From the cell containing the given text, extract its center point as [X, Y] coordinate. 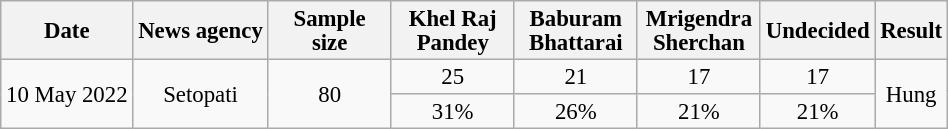
Khel Raj Pandey [452, 30]
31% [452, 112]
Date [67, 30]
News agency [200, 30]
Baburam Bhattarai [576, 30]
Mrigendra Sherchan [698, 30]
10 May 2022 [67, 94]
25 [452, 78]
Setopati [200, 94]
80 [330, 94]
21 [576, 78]
26% [576, 112]
Undecided [817, 30]
Result [912, 30]
Hung [912, 94]
Sample size [330, 30]
